Scan for the cell matching the given text and deliver its (x, y) coordinate at center. 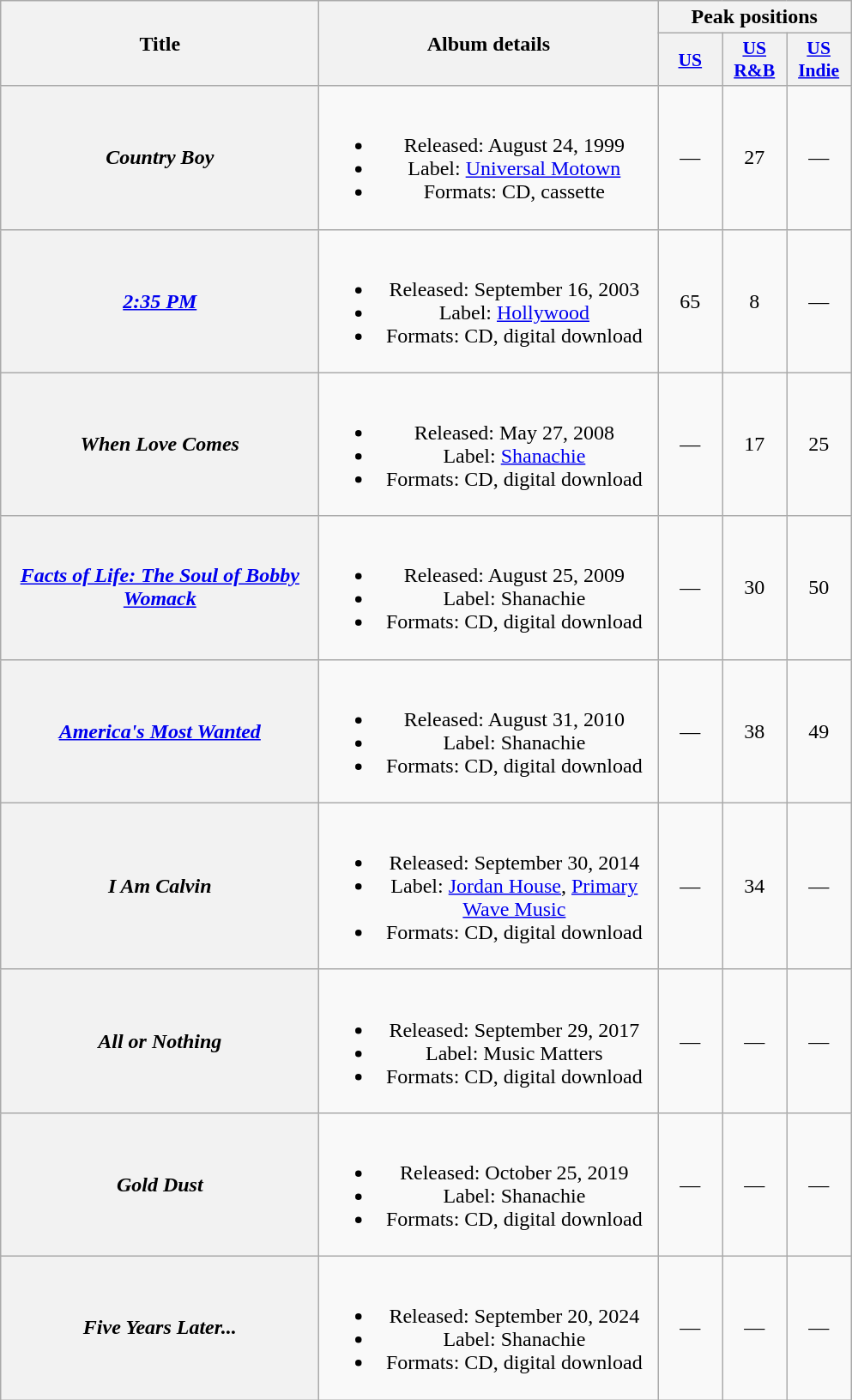
Released: September 20, 2024Label: ShanachieFormats: CD, digital download (489, 1327)
USR&B (755, 60)
Released: September 30, 2014Label: Jordan House, Primary Wave MusicFormats: CD, digital download (489, 886)
Gold Dust (160, 1185)
US (690, 60)
Title (160, 43)
2:35 PM (160, 300)
Released: August 25, 2009Label: ShanachieFormats: CD, digital download (489, 587)
8 (755, 300)
27 (755, 158)
Peak positions (755, 17)
Released: August 31, 2010Label: ShanachieFormats: CD, digital download (489, 731)
65 (690, 300)
Released: September 16, 2003Label: HollywoodFormats: CD, digital download (489, 300)
Released: May 27, 2008Label: ShanachieFormats: CD, digital download (489, 445)
USIndie (819, 60)
Country Boy (160, 158)
When Love Comes (160, 445)
50 (819, 587)
17 (755, 445)
Facts of Life: The Soul of Bobby Womack (160, 587)
Album details (489, 43)
25 (819, 445)
Released: September 29, 2017Label: Music MattersFormats: CD, digital download (489, 1040)
Five Years Later... (160, 1327)
America's Most Wanted (160, 731)
38 (755, 731)
30 (755, 587)
34 (755, 886)
I Am Calvin (160, 886)
All or Nothing (160, 1040)
Released: August 24, 1999Label: Universal MotownFormats: CD, cassette (489, 158)
49 (819, 731)
Released: October 25, 2019Label: ShanachieFormats: CD, digital download (489, 1185)
